Output the (X, Y) coordinate of the center of the cell containing the given text.  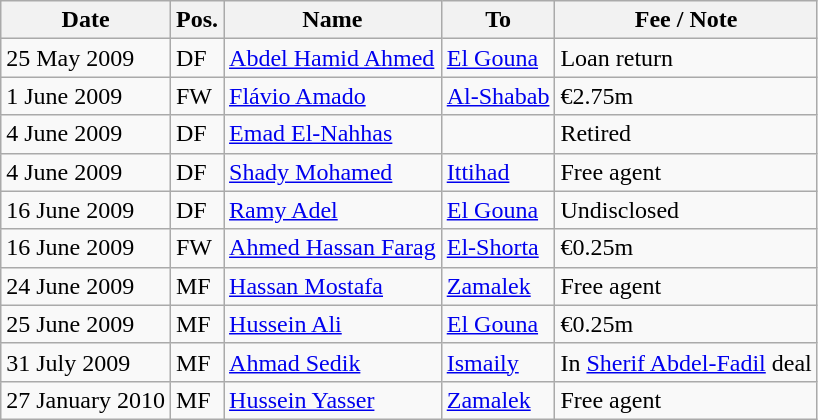
Retired (686, 134)
Shady Mohamed (333, 172)
In Sherif Abdel-Fadil deal (686, 362)
25 June 2009 (86, 324)
Fee / Note (686, 20)
Ramy Adel (333, 210)
Hussein Yasser (333, 400)
Loan return (686, 58)
Pos. (196, 20)
Abdel Hamid Ahmed (333, 58)
Ittihad (498, 172)
31 July 2009 (86, 362)
Date (86, 20)
Flávio Amado (333, 96)
Ahmed Hassan Farag (333, 248)
€2.75m (686, 96)
Ismaily (498, 362)
Undisclosed (686, 210)
To (498, 20)
27 January 2010 (86, 400)
25 May 2009 (86, 58)
Name (333, 20)
Hassan Mostafa (333, 286)
Ahmad Sedik (333, 362)
24 June 2009 (86, 286)
El-Shorta (498, 248)
Al-Shabab (498, 96)
Emad El-Nahhas (333, 134)
1 June 2009 (86, 96)
Hussein Ali (333, 324)
